Pinpoint the cell where the given text exists, returning its (X, Y) midpoint coordinate. 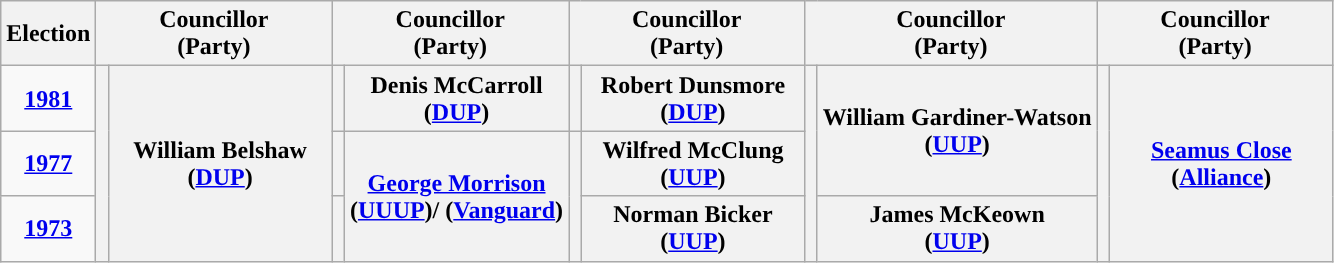
Denis McCarroll (DUP) (456, 98)
George Morrison (UUUP)/ (Vanguard) (456, 196)
1977 (48, 164)
Wilfred McClung (UUP) (693, 164)
1981 (48, 98)
Norman Bicker (UUP) (693, 228)
William Gardiner-Watson (UUP) (957, 131)
William Belshaw (DUP) (220, 164)
Robert Dunsmore (DUP) (693, 98)
Election (48, 34)
1973 (48, 228)
James McKeown (UUP) (957, 228)
Seamus Close (Alliance) (1222, 164)
